Return the (x, y) coordinate for the center point of the cell that contains the specified text.  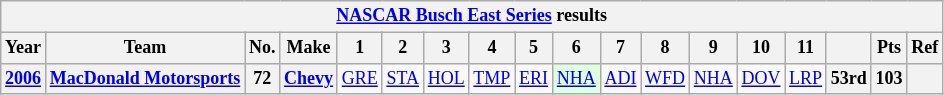
WFD (666, 78)
2006 (24, 78)
11 (806, 48)
2 (402, 48)
DOV (761, 78)
Team (144, 48)
103 (889, 78)
5 (534, 48)
10 (761, 48)
8 (666, 48)
9 (713, 48)
Make (309, 48)
Pts (889, 48)
ERI (534, 78)
Year (24, 48)
ADI (620, 78)
STA (402, 78)
1 (360, 48)
6 (576, 48)
Chevy (309, 78)
Ref (925, 48)
4 (492, 48)
53rd (848, 78)
72 (262, 78)
MacDonald Motorsports (144, 78)
No. (262, 48)
7 (620, 48)
HOL (446, 78)
NASCAR Busch East Series results (472, 16)
LRP (806, 78)
3 (446, 48)
GRE (360, 78)
TMP (492, 78)
